Search for the cell housing the specified text and yield its (X, Y) center coordinate. 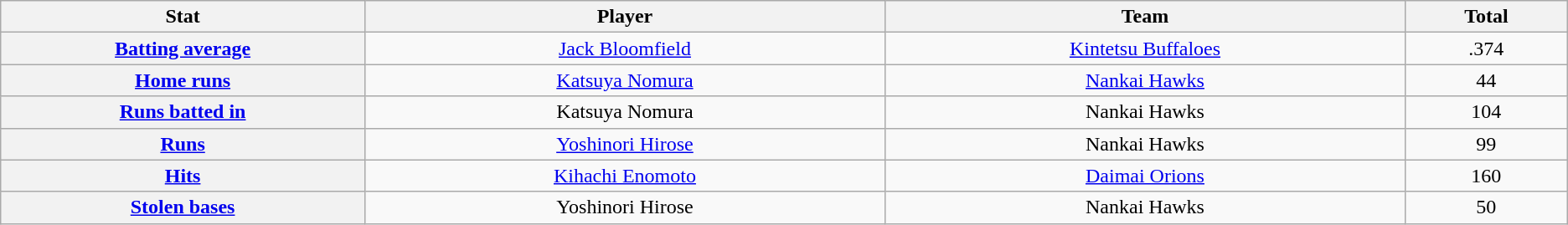
Kintetsu Buffaloes (1144, 49)
Runs (183, 144)
104 (1486, 112)
Total (1486, 17)
44 (1486, 80)
Hits (183, 176)
50 (1486, 207)
.374 (1486, 49)
Stat (183, 17)
Batting average (183, 49)
Team (1144, 17)
Player (625, 17)
Stolen bases (183, 207)
Home runs (183, 80)
Kihachi Enomoto (625, 176)
Daimai Orions (1144, 176)
160 (1486, 176)
Runs batted in (183, 112)
Jack Bloomfield (625, 49)
99 (1486, 144)
